Pinpoint the cell where the given text exists, returning its (X, Y) midpoint coordinate. 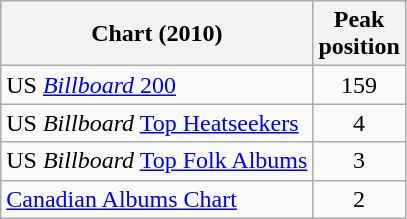
Peakposition (359, 34)
159 (359, 85)
3 (359, 161)
Chart (2010) (157, 34)
US Billboard Top Heatseekers (157, 123)
US Billboard 200 (157, 85)
US Billboard Top Folk Albums (157, 161)
4 (359, 123)
2 (359, 199)
Canadian Albums Chart (157, 199)
